Output the [x, y] coordinate of the center of the cell containing the given text.  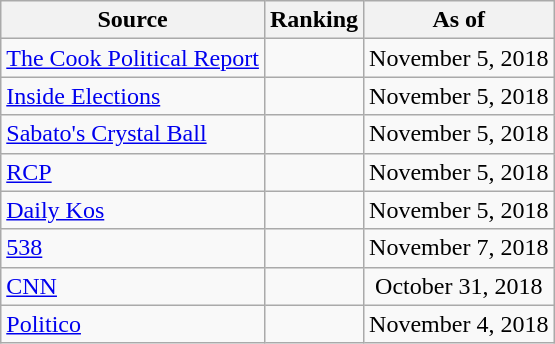
RCP [133, 172]
Source [133, 20]
Politico [133, 324]
The Cook Political Report [133, 58]
Daily Kos [133, 210]
Ranking [314, 20]
October 31, 2018 [459, 286]
Sabato's Crystal Ball [133, 134]
Inside Elections [133, 96]
As of [459, 20]
November 7, 2018 [459, 248]
CNN [133, 286]
November 4, 2018 [459, 324]
538 [133, 248]
